Capture the cell that displays the provided text and extract its (x, y) central coordinate. 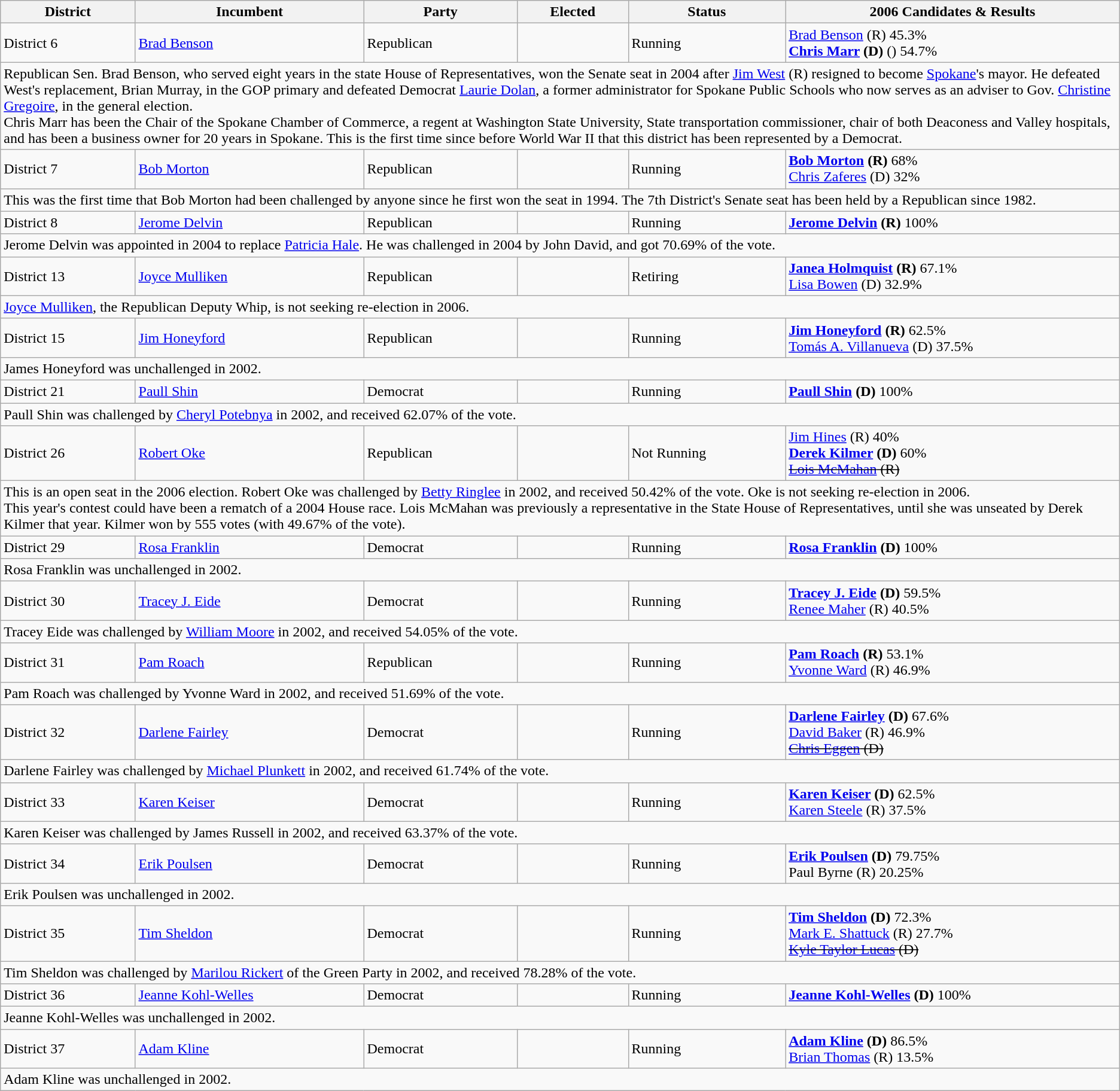
Paull Shin (D) 100% (952, 391)
District 36 (68, 995)
Paull Shin (249, 391)
District 29 (68, 547)
Jim Honeyford (249, 337)
Not Running (707, 453)
Brad Benson (R) 45.3% Chris Marr (D) () 54.7% (952, 43)
District 8 (68, 223)
Rosa Franklin was unchallenged in 2002. (560, 570)
Jeanne Kohl-Welles was unchallenged in 2002. (560, 1018)
Adam Kline (249, 1049)
Tracey J. Eide (249, 601)
Erik Poulsen (249, 864)
2006 Candidates & Results (952, 12)
District 32 (68, 732)
Party (440, 12)
Rosa Franklin (249, 547)
Paull Shin was challenged by Cheryl Potebnya in 2002, and received 62.07% of the vote. (560, 415)
District 7 (68, 169)
Erik Poulsen (D) 79.75% Paul Byrne (R) 20.25% (952, 864)
District 30 (68, 601)
Karen Keiser (D) 62.5% Karen Steele (R) 37.5% (952, 802)
Darlene Fairley (D) 67.6% David Baker (R) 46.9% Chris Eggen (D) (952, 732)
Tim Sheldon (249, 933)
Pam Roach (249, 663)
Pam Roach was challenged by Yvonne Ward in 2002, and received 51.69% of the vote. (560, 693)
Jerome Delvin (249, 223)
Karen Keiser (249, 802)
James Honeyford was unchallenged in 2002. (560, 368)
District 33 (68, 802)
Incumbent (249, 12)
Jim Hines (R) 40% Derek Kilmer (D) 60% Lois McMahan (R) (952, 453)
District 26 (68, 453)
Elected (573, 12)
Robert Oke (249, 453)
Rosa Franklin (D) 100% (952, 547)
District 15 (68, 337)
Jerome Delvin (R) 100% (952, 223)
Pam Roach (R) 53.1% Yvonne Ward (R) 46.9% (952, 663)
Darlene Fairley was challenged by Michael Plunkett in 2002, and received 61.74% of the vote. (560, 771)
Jim Honeyford (R) 62.5% Tomás A. Villanueva (D) 37.5% (952, 337)
Adam Kline was unchallenged in 2002. (560, 1080)
District 21 (68, 391)
Karen Keiser was challenged by James Russell in 2002, and received 63.37% of the vote. (560, 833)
Tim Sheldon was challenged by Marilou Rickert of the Green Party in 2002, and received 78.28% of the vote. (560, 972)
Retiring (707, 276)
Jeanne Kohl-Welles (249, 995)
Jerome Delvin was appointed in 2004 to replace Patricia Hale. He was challenged in 2004 by John David, and got 70.69% of the vote. (560, 245)
Status (707, 12)
Adam Kline (D) 86.5% Brian Thomas (R) 13.5% (952, 1049)
District 35 (68, 933)
Janea Holmquist (R) 67.1% Lisa Bowen (D) 32.9% (952, 276)
District 34 (68, 864)
Erik Poulsen was unchallenged in 2002. (560, 894)
Tracey J. Eide (D) 59.5% Renee Maher (R) 40.5% (952, 601)
District 6 (68, 43)
Joyce Mulliken (249, 276)
Bob Morton (249, 169)
District 13 (68, 276)
Joyce Mulliken, the Republican Deputy Whip, is not seeking re-election in 2006. (560, 307)
Darlene Fairley (249, 732)
Brad Benson (249, 43)
Tracey Eide was challenged by William Moore in 2002, and received 54.05% of the vote. (560, 632)
District 31 (68, 663)
Jeanne Kohl-Welles (D) 100% (952, 995)
District (68, 12)
District 37 (68, 1049)
Tim Sheldon (D) 72.3% Mark E. Shattuck (R) 27.7% Kyle Taylor Lucas (D) (952, 933)
Bob Morton (R) 68% Chris Zaferes (D) 32% (952, 169)
